For the text-containing cell, return its midpoint in (X, Y) coordinate format. 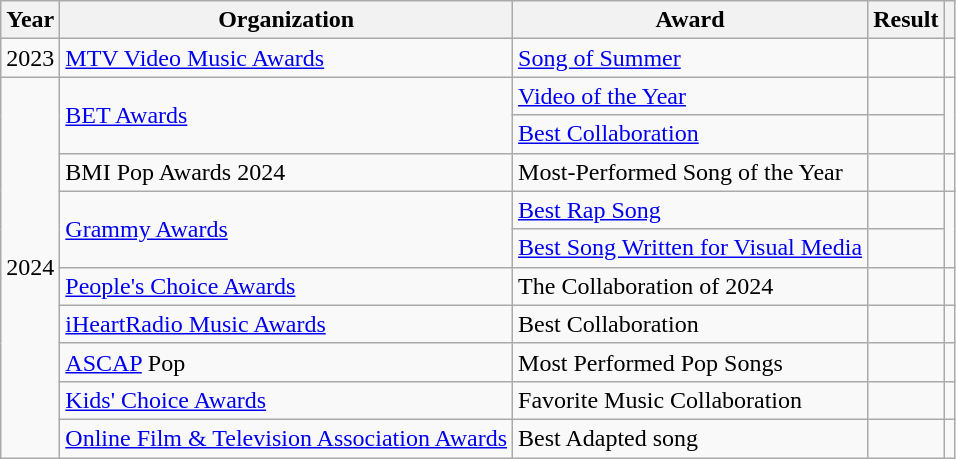
Best Song Written for Visual Media (690, 248)
Online Film & Television Association Awards (286, 438)
Award (690, 20)
People's Choice Awards (286, 286)
BET Awards (286, 115)
Organization (286, 20)
Song of Summer (690, 58)
Year (30, 20)
Result (906, 20)
Best Rap Song (690, 210)
Video of the Year (690, 96)
2024 (30, 268)
Most-Performed Song of the Year (690, 172)
Kids' Choice Awards (286, 400)
2023 (30, 58)
BMI Pop Awards 2024 (286, 172)
MTV Video Music Awards (286, 58)
iHeartRadio Music Awards (286, 324)
The Collaboration of 2024 (690, 286)
Grammy Awards (286, 229)
ASCAP Pop (286, 362)
Best Adapted song (690, 438)
Favorite Music Collaboration (690, 400)
Most Performed Pop Songs (690, 362)
